Return [X, Y] of the center of cell containing provided text 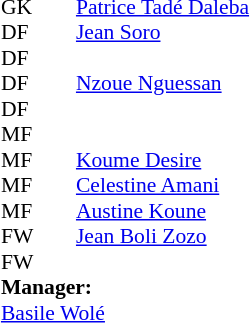
Celestine Amani [162, 185]
Jean Soro [162, 33]
Manager: [125, 287]
Jean Boli Zozo [162, 237]
Austine Koune [162, 211]
Koume Desire [162, 160]
Nzoue Nguessan [162, 83]
